Locate the cell with the specified text and output its [x, y] center coordinate. 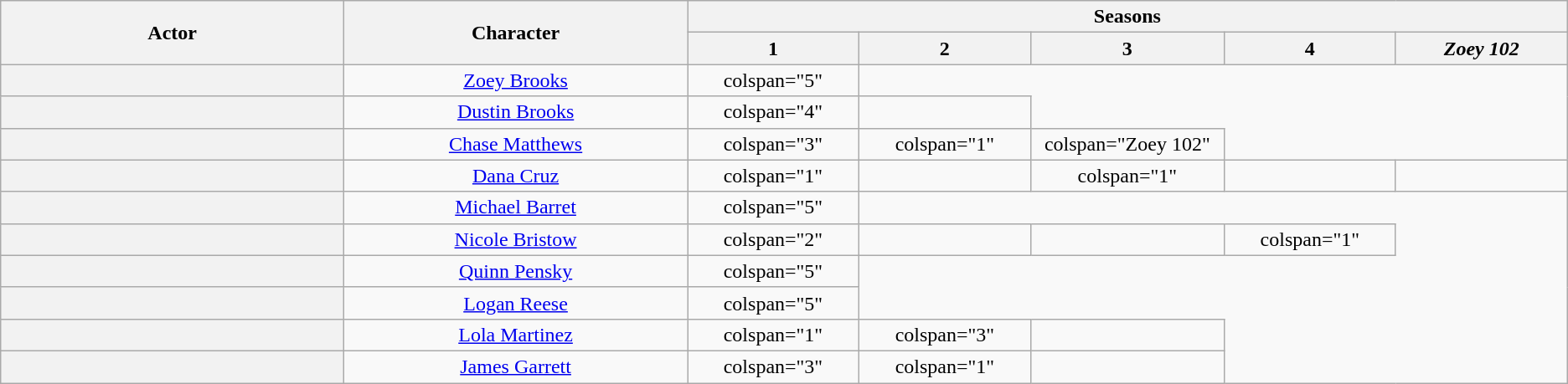
Michael Barret [516, 207]
Actor [173, 33]
Dana Cruz [516, 176]
Logan Reese [516, 303]
Character [516, 33]
Zoey 102 [1481, 49]
Dustin Brooks [516, 112]
1 [772, 49]
4 [1310, 49]
Lola Martinez [516, 335]
colspan="Zoey 102" [1127, 144]
colspan="4" [772, 112]
James Garrett [516, 366]
Zoey Brooks [516, 80]
colspan="2" [772, 239]
Chase Matthews [516, 144]
Seasons [1127, 17]
Nicole Bristow [516, 239]
Quinn Pensky [516, 271]
3 [1127, 49]
2 [945, 49]
